Locate the cell with the specified text and output its (x, y) center coordinate. 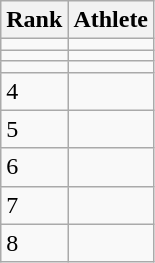
4 (34, 91)
5 (34, 129)
6 (34, 167)
Rank (34, 20)
7 (34, 205)
8 (34, 243)
Athlete (111, 20)
